Locate the cell with the specified text and output its [X, Y] center coordinate. 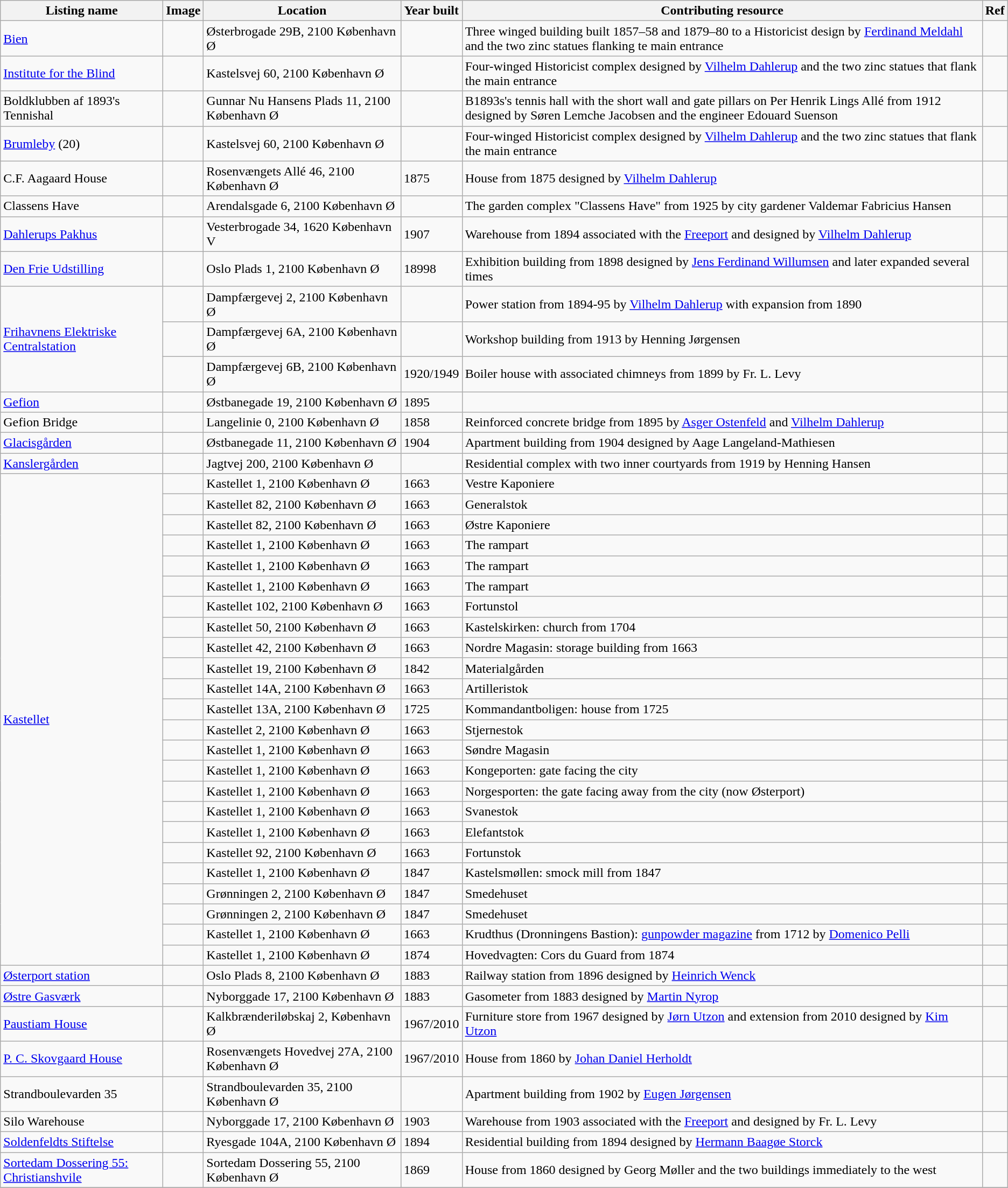
Gunnar Nu Hansens Plads 11, 2100 København Ø [303, 109]
Kanslergården [82, 463]
House from 1860 by Johan Daniel Herholdt [722, 1058]
Vesterbrogade 34, 1620 København V [303, 234]
Gasometer from 1883 designed by Martin Nyrop [722, 996]
Boldklubben af 1893's Tennishal [82, 109]
Søndre Magasin [722, 750]
Three winged building built 1857–58 and 1879–80 to a Historicist design by Ferdinand Meldahl and the two zinc statues flanking te main entrance [722, 39]
Arendalsgade 6, 2100 København Ø [303, 206]
Kastellet 50, 2100 København Ø [303, 627]
1894 [431, 1142]
Apartment building from 1904 designed by Aage Langeland-Mathiesen [722, 443]
Strandboulevarden 35 [82, 1094]
18998 [431, 269]
Dampfærgevej 6B, 2100 København Ø [303, 374]
Institute for the Blind [82, 73]
Boiler house with associated chimneys from 1899 by Fr. L. Levy [722, 374]
Location [303, 11]
Kastelsmøllen: smock mill from 1847 [722, 873]
1725 [431, 709]
Rosenvængets Hovedvej 27A, 2100 København Ø [303, 1058]
Nordre Magasin: storage building from 1663 [722, 648]
Østre Gasværk [82, 996]
Kastellet 2, 2100 København Ø [303, 729]
Kastellet 14A, 2100 København Ø [303, 688]
Fortunstol [722, 607]
Classens Have [82, 206]
Østerport station [82, 975]
Artilleristok [722, 688]
Apartment building from 1902 by Eugen Jørgensen [722, 1094]
Warehouse from 1894 associated with the Freeport and designed by Vilhelm Dahlerup [722, 234]
Oslo Plads 1, 2100 København Ø [303, 269]
Dampfærgevej 2, 2100 København Ø [303, 304]
Norgesporten: the gate facing away from the city (now Østerport) [722, 791]
1907 [431, 234]
Elefantstok [722, 832]
Kastellet [82, 720]
Materialgården [722, 668]
1904 [431, 443]
1842 [431, 668]
1875 [431, 179]
Kastellet 19, 2100 København Ø [303, 668]
Kastelskirken: church from 1704 [722, 627]
Strandboulevarden 35, 2100 København Ø [303, 1094]
House from 1875 designed by Vilhelm Dahlerup [722, 179]
1920/1949 [431, 374]
Year built [431, 11]
Langelinie 0, 2100 København Ø [303, 423]
Kalkbrænderiløbskaj 2, København Ø [303, 1024]
Exhibition building from 1898 designed by Jens Ferdinand Willumsen and later expanded several times [722, 269]
Kastellet 42, 2100 København Ø [303, 648]
Workshop building from 1913 by Henning Jørgensen [722, 339]
Østre Kaponiere [722, 525]
Den Frie Udstilling [82, 269]
C.F. Aagaard House [82, 179]
Frihavnens Elektriske Centralstation [82, 339]
Soldenfeldts Stiftelse [82, 1142]
Paustiam House [82, 1024]
Sortedam Dossering 55: Christianshvile [82, 1170]
1858 [431, 423]
Sortedam Dossering 55, 2100 København Ø [303, 1170]
1903 [431, 1122]
Dahlerups Pakhus [82, 234]
Stjernestok [722, 729]
Kongeporten: gate facing the city [722, 771]
P. C. Skovgaard House [82, 1058]
Jagtvej 200, 2100 København Ø [303, 463]
Krudthus (Dronningens Bastion): gunpowder magazine from 1712 by Domenico Pelli [722, 934]
Bien [82, 39]
Ryesgade 104A, 2100 København Ø [303, 1142]
Warehouse from 1903 associated with the Freeport and designed by Fr. L. Levy [722, 1122]
Vestre Kaponiere [722, 484]
Hovedvagten: Cors du Guard from 1874 [722, 955]
Rosenvængets Allé 46, 2100 København Ø [303, 179]
Glacisgården [82, 443]
Kastellet 92, 2100 København Ø [303, 853]
Dampfærgevej 6A, 2100 København Ø [303, 339]
Kastellet 13A, 2100 København Ø [303, 709]
Gefion Bridge [82, 423]
1874 [431, 955]
Kommandantboligen: house from 1725 [722, 709]
Ref [995, 11]
Residential complex with two inner courtyards from 1919 by Henning Hansen [722, 463]
1895 [431, 402]
Generalstok [722, 504]
Brumleby (20) [82, 143]
Gefion [82, 402]
Image [183, 11]
Silo Warehouse [82, 1122]
Power station from 1894-95 by Vilhelm Dahlerup with expansion from 1890 [722, 304]
The garden complex "Classens Have" from 1925 by city gardener Valdemar Fabricius Hansen [722, 206]
Svanestok [722, 812]
Fortunstok [722, 853]
1869 [431, 1170]
Contributing resource [722, 11]
Residential building from 1894 designed by Hermann Baagøe Storck [722, 1142]
Railway station from 1896 designed by Heinrich Wenck [722, 975]
Kastellet 102, 2100 København Ø [303, 607]
Furniture store from 1967 designed by Jørn Utzon and extension from 2010 designed by Kim Utzon [722, 1024]
Reinforced concrete bridge from 1895 by Asger Ostenfeld and Vilhelm Dahlerup [722, 423]
Østerbrogade 29B, 2100 København Ø [303, 39]
Østbanegade 19, 2100 København Ø [303, 402]
Østbanegade 11, 2100 København Ø [303, 443]
Oslo Plads 8, 2100 København Ø [303, 975]
Listing name [82, 11]
House from 1860 designed by Georg Møller and the two buildings immediately to the west [722, 1170]
